Capture the cell that displays the provided text and extract its (x, y) central coordinate. 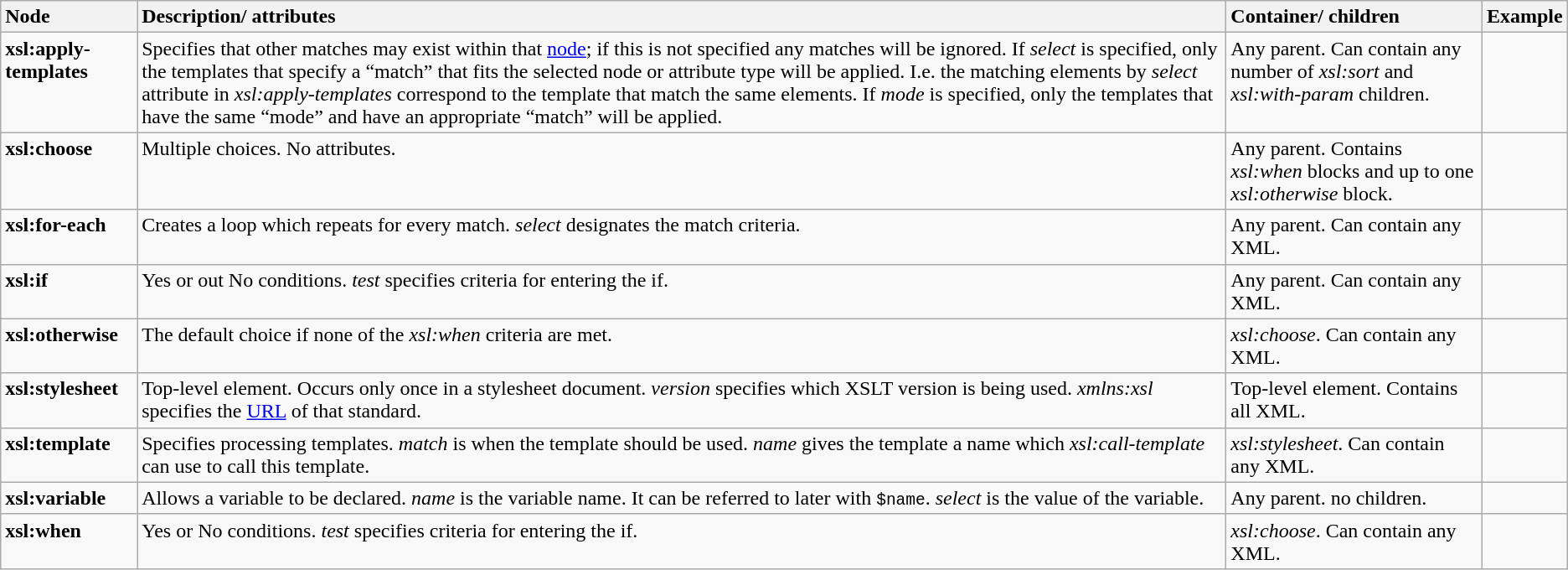
xsl:apply-templates (69, 82)
The default choice if none of the xsl:when criteria are met. (682, 345)
Multiple choices. No attributes. (682, 171)
xsl:if (69, 292)
Container/ children (1354, 17)
Any parent. Contains xsl:when blocks and up to one xsl:otherwise block. (1354, 171)
Description/ attributes (682, 17)
Yes or out No conditions. test specifies criteria for entering the if. (682, 292)
xsl:variable (69, 498)
xsl:choose (69, 171)
xsl:template (69, 454)
Any parent. Can contain any number of xsl:sort and xsl:with-param children. (1354, 82)
Creates a loop which repeats for every match. select designates the match criteria. (682, 236)
xsl:when (69, 541)
Yes or No conditions. test specifies criteria for entering the if. (682, 541)
Top-level element. Contains all XML. (1354, 401)
xsl:for-each (69, 236)
Allows a variable to be declared. name is the variable name. It can be referred to later with $name. select is the value of the variable. (682, 498)
Example (1524, 17)
Any parent. no children. (1354, 498)
xsl:stylesheet (69, 401)
xsl:stylesheet. Can contain any XML. (1354, 454)
Node (69, 17)
xsl:otherwise (69, 345)
